Return (X, Y) of the center of cell containing provided text 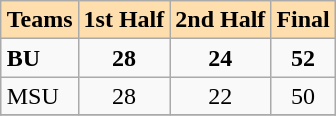
2nd Half (220, 20)
52 (303, 58)
22 (220, 96)
50 (303, 96)
Teams (40, 20)
24 (220, 58)
1st Half (124, 20)
Final (303, 20)
MSU (40, 96)
BU (40, 58)
